Detect which cell encompasses the target text, then output its (x, y) center coordinate. 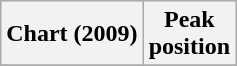
Peakposition (189, 34)
Chart (2009) (72, 34)
